Provide the [X, Y] coordinate of the cell's center where the given text is located.  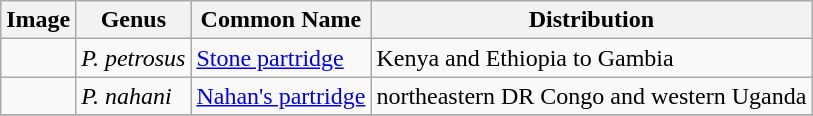
Stone partridge [281, 58]
Nahan's partridge [281, 96]
Kenya and Ethiopia to Gambia [592, 58]
northeastern DR Congo and western Uganda [592, 96]
Image [38, 20]
Common Name [281, 20]
Genus [134, 20]
Distribution [592, 20]
P. nahani [134, 96]
P. petrosus [134, 58]
